Search for the cell housing the specified text and yield its (x, y) center coordinate. 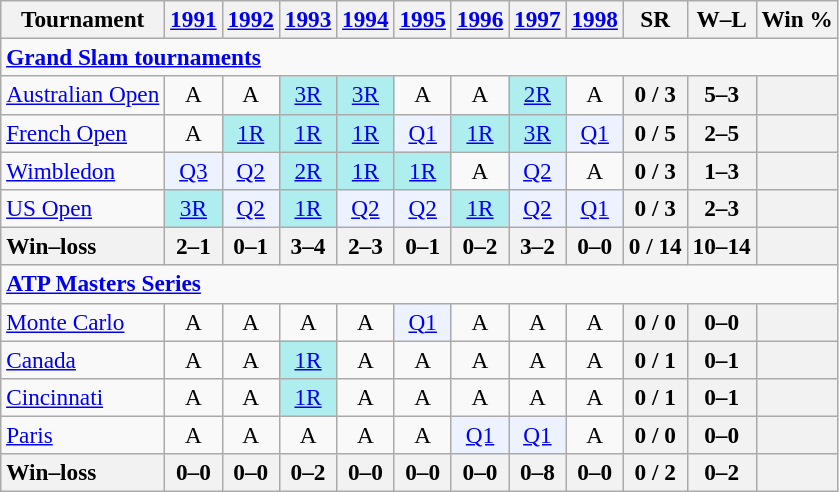
W–L (722, 19)
2–1 (194, 246)
Wimbledon (83, 170)
Cincinnati (83, 397)
US Open (83, 208)
2–5 (722, 133)
1991 (194, 19)
Paris (83, 435)
Australian Open (83, 95)
1998 (594, 19)
1994 (366, 19)
1993 (308, 19)
1996 (480, 19)
ATP Masters Series (420, 284)
Win % (797, 19)
0 / 2 (655, 473)
1995 (422, 19)
0 / 5 (655, 133)
3–4 (308, 246)
Monte Carlo (83, 322)
Tournament (83, 19)
Q3 (194, 170)
3–2 (538, 246)
5–3 (722, 95)
1997 (538, 19)
Canada (83, 359)
French Open (83, 133)
Grand Slam tournaments (420, 57)
10–14 (722, 246)
0 / 14 (655, 246)
0–8 (538, 473)
1–3 (722, 170)
1992 (250, 19)
SR (655, 19)
